From the cell containing the given text, extract its center point as (X, Y) coordinate. 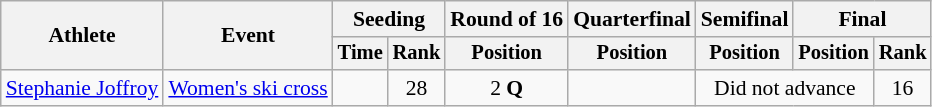
Round of 16 (506, 19)
28 (417, 88)
Time (360, 54)
Quarterfinal (632, 19)
Semifinal (745, 19)
Athlete (82, 36)
Seeding (389, 19)
Stephanie Joffroy (82, 88)
16 (903, 88)
Final (862, 19)
Event (248, 36)
2 Q (506, 88)
Women's ski cross (248, 88)
Did not advance (785, 88)
